Pinpoint the cell where the given text exists, returning its [x, y] midpoint coordinate. 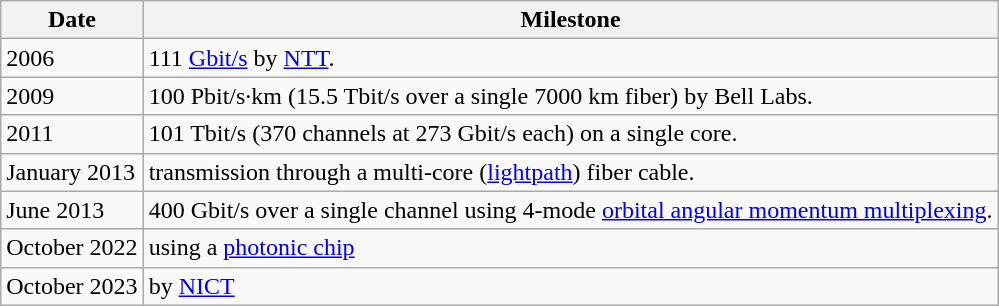
2006 [72, 58]
January 2013 [72, 172]
111 Gbit/s by NTT. [570, 58]
October 2023 [72, 286]
transmission through a multi-core (lightpath) fiber cable. [570, 172]
400 Gbit/s over a single channel using 4-mode orbital angular momentum multiplexing. [570, 210]
2011 [72, 134]
Milestone [570, 20]
Date [72, 20]
2009 [72, 96]
June 2013 [72, 210]
by NICT [570, 286]
October 2022 [72, 248]
100 Pbit/s·km (15.5 Tbit/s over a single 7000 km fiber) by Bell Labs. [570, 96]
101 Tbit/s (370 channels at 273 Gbit/s each) on a single core. [570, 134]
using a photonic chip [570, 248]
